Pinpoint the cell where the given text exists, returning its [X, Y] midpoint coordinate. 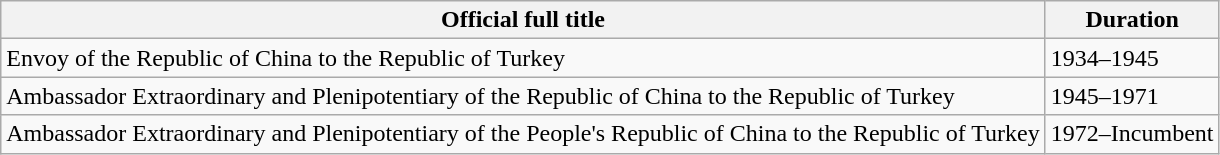
Duration [1132, 20]
1972–Incumbent [1132, 134]
Envoy of the Republic of China to the Republic of Turkey [524, 58]
Ambassador Extraordinary and Plenipotentiary of the People's Republic of China to the Republic of Turkey [524, 134]
1945–1971 [1132, 96]
1934–1945 [1132, 58]
Ambassador Extraordinary and Plenipotentiary of the Republic of China to the Republic of Turkey [524, 96]
Official full title [524, 20]
